Find where the given text appears and provide that cell's center as [x, y] coordinate. 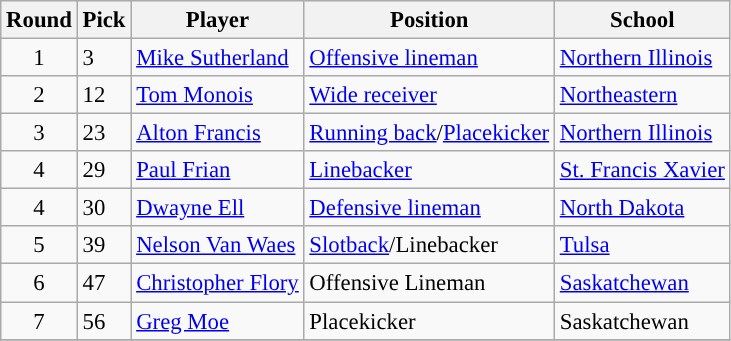
56 [104, 321]
29 [104, 170]
Paul Frian [218, 170]
Christopher Flory [218, 283]
Mike Sutherland [218, 58]
Round [39, 20]
Wide receiver [429, 95]
Running back/Placekicker [429, 133]
Offensive lineman [429, 58]
23 [104, 133]
North Dakota [642, 208]
Position [429, 20]
1 [39, 58]
Placekicker [429, 321]
Player [218, 20]
30 [104, 208]
47 [104, 283]
Linebacker [429, 170]
5 [39, 245]
Northeastern [642, 95]
12 [104, 95]
Dwayne Ell [218, 208]
St. Francis Xavier [642, 170]
Greg Moe [218, 321]
Tom Monois [218, 95]
Slotback/Linebacker [429, 245]
Tulsa [642, 245]
6 [39, 283]
School [642, 20]
39 [104, 245]
Nelson Van Waes [218, 245]
7 [39, 321]
Alton Francis [218, 133]
2 [39, 95]
Defensive lineman [429, 208]
Pick [104, 20]
Offensive Lineman [429, 283]
